Capture the cell that displays the provided text and extract its [x, y] central coordinate. 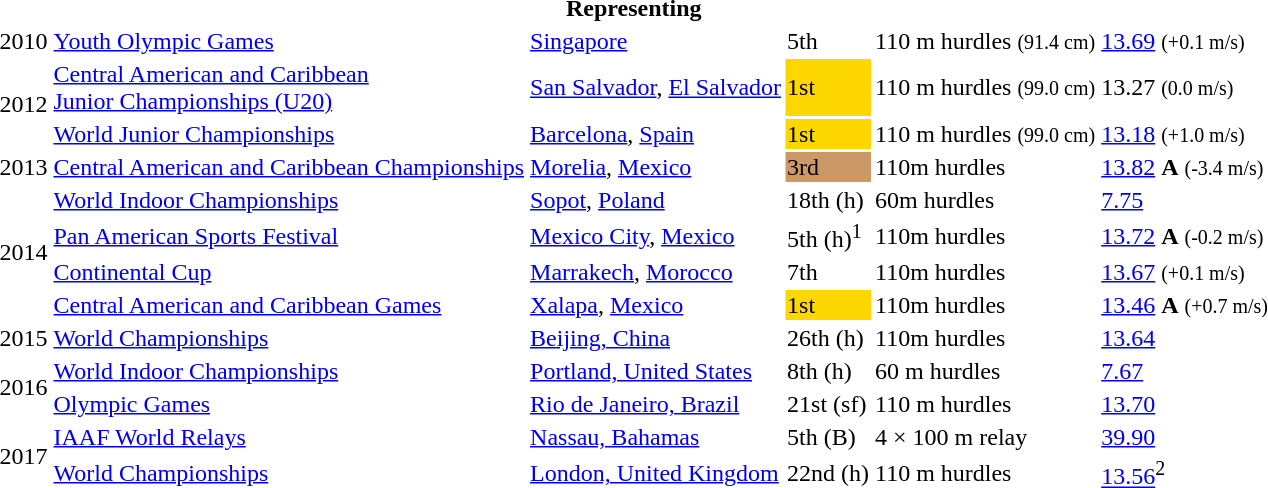
Youth Olympic Games [289, 41]
110 m hurdles [986, 404]
Morelia, Mexico [656, 167]
Central American and Caribbean Championships [289, 167]
18th (h) [828, 200]
Beijing, China [656, 338]
Central American and CaribbeanJunior Championships (U20) [289, 88]
4 × 100 m relay [986, 437]
Xalapa, Mexico [656, 305]
San Salvador, El Salvador [656, 88]
Continental Cup [289, 272]
Sopot, Poland [656, 200]
26th (h) [828, 338]
Marrakech, Morocco [656, 272]
60 m hurdles [986, 371]
Nassau, Bahamas [656, 437]
Rio de Janeiro, Brazil [656, 404]
Pan American Sports Festival [289, 236]
21st (sf) [828, 404]
8th (h) [828, 371]
3rd [828, 167]
Olympic Games [289, 404]
Barcelona, Spain [656, 134]
5th [828, 41]
60m hurdles [986, 200]
IAAF World Relays [289, 437]
Singapore [656, 41]
Mexico City, Mexico [656, 236]
World Junior Championships [289, 134]
7th [828, 272]
World Championships [289, 338]
Central American and Caribbean Games [289, 305]
110 m hurdles (91.4 cm) [986, 41]
Portland, United States [656, 371]
5th (B) [828, 437]
5th (h)1 [828, 236]
